Pinpoint the cell where the given text exists, returning its [x, y] midpoint coordinate. 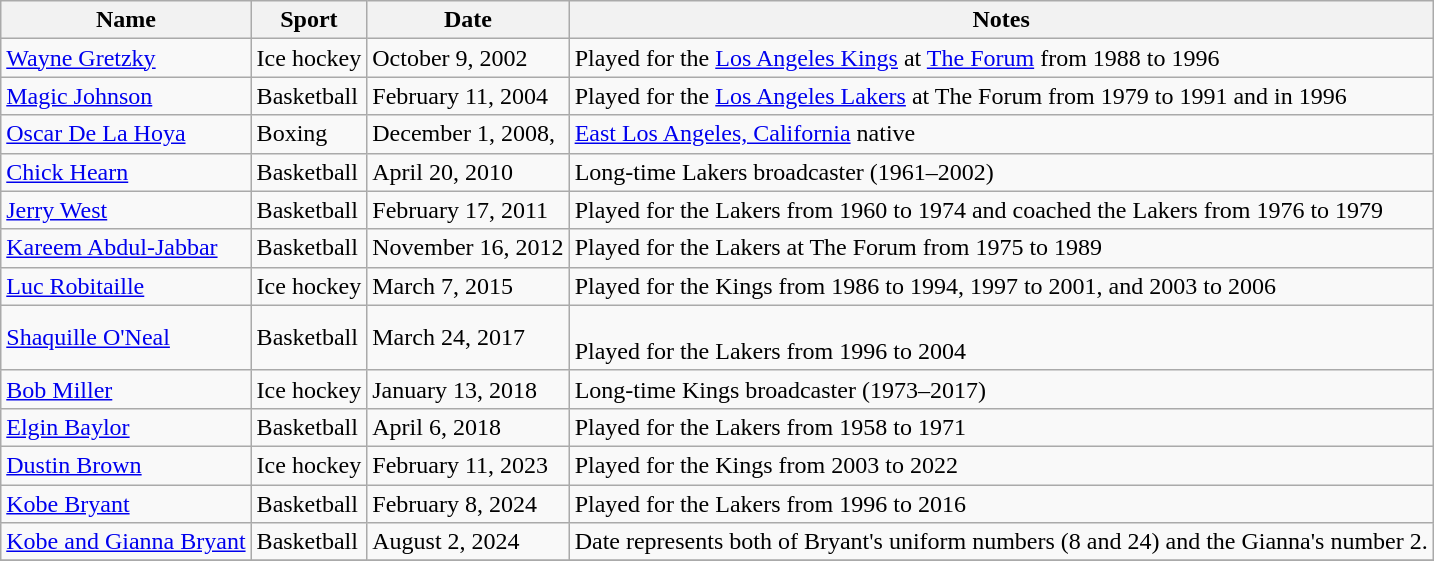
Played for the Lakers at The Forum from 1975 to 1989 [1001, 248]
Chick Hearn [126, 172]
Oscar De La Hoya [126, 134]
October 9, 2002 [468, 58]
December 1, 2008, [468, 134]
Played for the Lakers from 1996 to 2004 [1001, 338]
Played for the Los Angeles Lakers at The Forum from 1979 to 1991 and in 1996 [1001, 96]
Magic Johnson [126, 96]
April 20, 2010 [468, 172]
Shaquille O'Neal [126, 338]
Played for the Lakers from 1996 to 2016 [1001, 503]
Played for the Kings from 2003 to 2022 [1001, 465]
Date represents both of Bryant's uniform numbers (8 and 24) and the Gianna's number 2. [1001, 542]
Date [468, 20]
February 11, 2023 [468, 465]
March 7, 2015 [468, 286]
East Los Angeles, California native [1001, 134]
Wayne Gretzky [126, 58]
Played for the Kings from 1986 to 1994, 1997 to 2001, and 2003 to 2006 [1001, 286]
April 6, 2018 [468, 427]
Dustin Brown [126, 465]
Jerry West [126, 210]
Elgin Baylor [126, 427]
November 16, 2012 [468, 248]
February 17, 2011 [468, 210]
February 11, 2004 [468, 96]
Played for the Lakers from 1960 to 1974 and coached the Lakers from 1976 to 1979 [1001, 210]
Sport [309, 20]
Bob Miller [126, 389]
March 24, 2017 [468, 338]
Long-time Lakers broadcaster (1961–2002) [1001, 172]
Long-time Kings broadcaster (1973–2017) [1001, 389]
Played for the Los Angeles Kings at The Forum from 1988 to 1996 [1001, 58]
Name [126, 20]
February 8, 2024 [468, 503]
Kobe Bryant [126, 503]
January 13, 2018 [468, 389]
Notes [1001, 20]
Kareem Abdul-Jabbar [126, 248]
Luc Robitaille [126, 286]
August 2, 2024 [468, 542]
Kobe and Gianna Bryant [126, 542]
Boxing [309, 134]
Played for the Lakers from 1958 to 1971 [1001, 427]
